Search for the cell housing the specified text and yield its (X, Y) center coordinate. 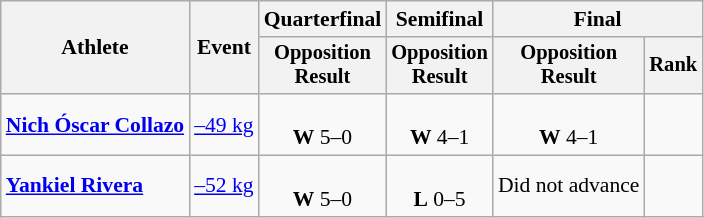
Athlete (95, 48)
–49 kg (224, 124)
L 0–5 (440, 186)
Yankiel Rivera (95, 186)
Final (598, 19)
Nich Óscar Collazo (95, 124)
Rank (673, 66)
Quarterfinal (323, 19)
Event (224, 48)
Semifinal (440, 19)
–52 kg (224, 186)
Did not advance (569, 186)
